Return the [x, y] coordinate for the center point of the cell that contains the specified text.  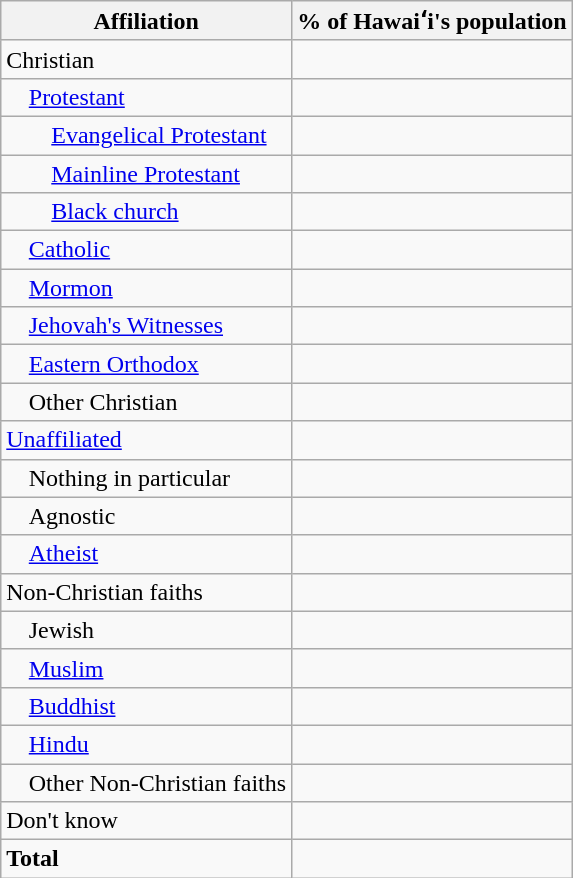
Nothing in particular [146, 478]
Eastern Orthodox [146, 364]
Unaffiliated [146, 440]
% of Hawaiʻi's population [432, 21]
Evangelical Protestant [146, 135]
Total [146, 859]
Catholic [146, 250]
Affiliation [146, 21]
Hindu [146, 744]
Other Non-Christian faiths [146, 783]
Christian [146, 59]
Protestant [146, 97]
Mormon [146, 288]
Other Christian [146, 402]
Agnostic [146, 516]
Atheist [146, 554]
Don't know [146, 821]
Muslim [146, 668]
Non-Christian faiths [146, 592]
Mainline Protestant [146, 173]
Jewish [146, 630]
Jehovah's Witnesses [146, 326]
Black church [146, 212]
Buddhist [146, 706]
